Scan for the cell matching the given text and deliver its [x, y] coordinate at center. 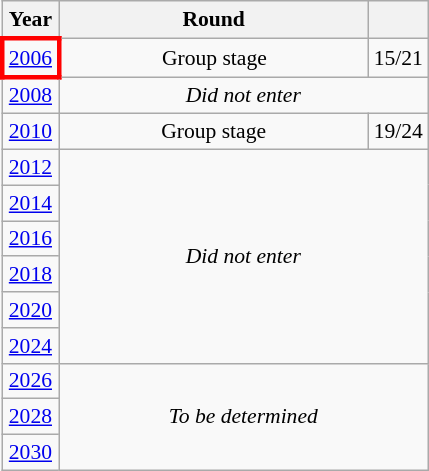
2028 [30, 417]
2012 [30, 168]
2014 [30, 203]
Year [30, 20]
2010 [30, 132]
15/21 [398, 58]
2024 [30, 346]
2030 [30, 453]
2020 [30, 310]
Round [214, 20]
2016 [30, 239]
19/24 [398, 132]
To be determined [244, 416]
2006 [30, 58]
2026 [30, 381]
2018 [30, 275]
2008 [30, 96]
